Locate the cell with the specified text and output its [x, y] center coordinate. 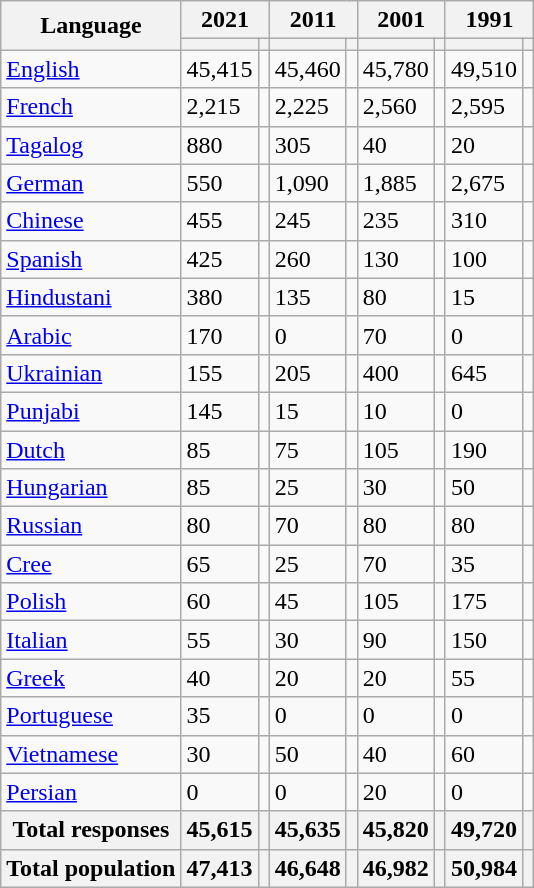
49,510 [484, 69]
155 [220, 373]
170 [220, 335]
425 [220, 259]
150 [484, 640]
245 [308, 221]
380 [220, 297]
305 [308, 145]
English [91, 69]
145 [220, 411]
2,595 [484, 107]
190 [484, 449]
1,090 [308, 183]
Cree [91, 564]
205 [308, 373]
Total responses [91, 830]
45,615 [220, 830]
2021 [225, 20]
Greek [91, 678]
455 [220, 221]
Dutch [91, 449]
645 [484, 373]
Hindustani [91, 297]
90 [396, 640]
Arabic [91, 335]
Tagalog [91, 145]
Polish [91, 602]
Persian [91, 792]
Spanish [91, 259]
880 [220, 145]
400 [396, 373]
45,415 [220, 69]
100 [484, 259]
45 [308, 602]
75 [308, 449]
235 [396, 221]
47,413 [220, 868]
46,982 [396, 868]
49,720 [484, 830]
Vietnamese [91, 754]
Russian [91, 526]
135 [308, 297]
310 [484, 221]
45,820 [396, 830]
260 [308, 259]
45,780 [396, 69]
46,648 [308, 868]
1991 [489, 20]
2011 [313, 20]
45,460 [308, 69]
10 [396, 411]
Hungarian [91, 488]
175 [484, 602]
65 [220, 564]
Ukrainian [91, 373]
550 [220, 183]
1,885 [396, 183]
Chinese [91, 221]
130 [396, 259]
50,984 [484, 868]
Punjabi [91, 411]
2,675 [484, 183]
German [91, 183]
2,225 [308, 107]
Language [91, 26]
45,635 [308, 830]
Total population [91, 868]
Italian [91, 640]
2,215 [220, 107]
Portuguese [91, 716]
2001 [401, 20]
French [91, 107]
2,560 [396, 107]
